Locate the cell with the specified text and output its [X, Y] center coordinate. 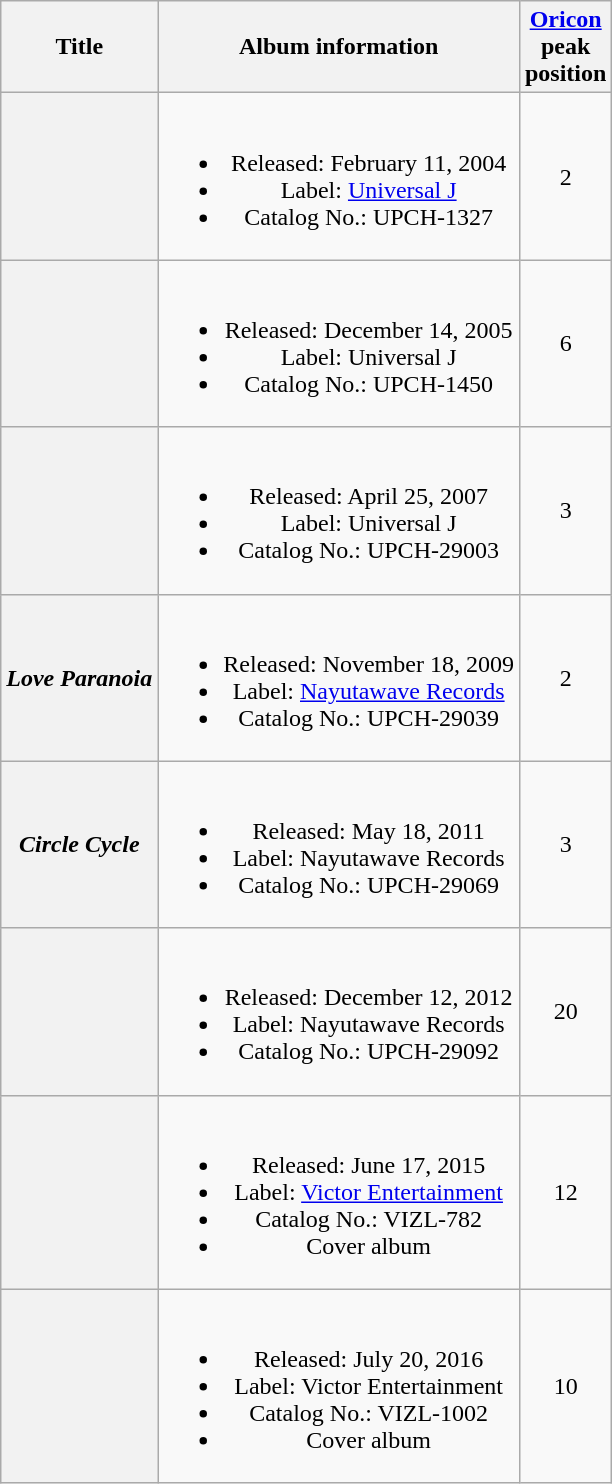
Released: December 12, 2012Label: Nayutawave RecordsCatalog No.: UPCH-29092 [339, 1012]
12 [565, 1192]
Released: May 18, 2011Label: Nayutawave RecordsCatalog No.: UPCH-29069 [339, 844]
Love Paranoia [80, 678]
Oriconpeakposition [565, 47]
Released: December 14, 2005Label: Universal JCatalog No.: UPCH-1450 [339, 344]
Released: November 18, 2009Label: Nayutawave RecordsCatalog No.: UPCH-29039 [339, 678]
Released: April 25, 2007Label: Universal JCatalog No.: UPCH-29003 [339, 510]
Title [80, 47]
Circle Cycle [80, 844]
6 [565, 344]
20 [565, 1012]
Released: June 17, 2015Label: Victor EntertainmentCatalog No.: VIZL-782Cover album [339, 1192]
Album information [339, 47]
Released: July 20, 2016Label: Victor EntertainmentCatalog No.: VIZL-1002Cover album [339, 1386]
10 [565, 1386]
Released: February 11, 2004Label: Universal JCatalog No.: UPCH-1327 [339, 176]
